Locate the cell with the specified text and output its (x, y) center coordinate. 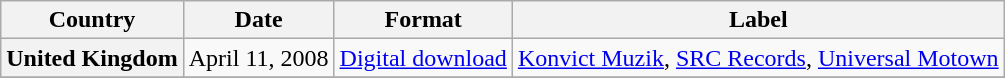
Digital download (423, 58)
Label (758, 20)
United Kingdom (92, 58)
Format (423, 20)
April 11, 2008 (258, 58)
Date (258, 20)
Konvict Muzik, SRC Records, Universal Motown (758, 58)
Country (92, 20)
